Output the (x, y) coordinate of the center of the cell containing the given text.  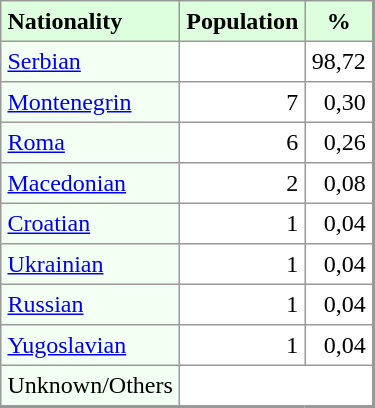
Serbian (90, 61)
Russian (90, 304)
Roma (90, 142)
7 (243, 102)
Yugoslavian (90, 345)
0,08 (339, 183)
Croatian (90, 223)
Macedonian (90, 183)
% (339, 21)
98,72 (339, 61)
2 (243, 183)
Unknown/Others (90, 386)
Montenegrin (90, 102)
Ukrainian (90, 264)
6 (243, 142)
0,30 (339, 102)
Nationality (90, 21)
Population (243, 21)
0,26 (339, 142)
